Search for the cell housing the specified text and yield its (X, Y) center coordinate. 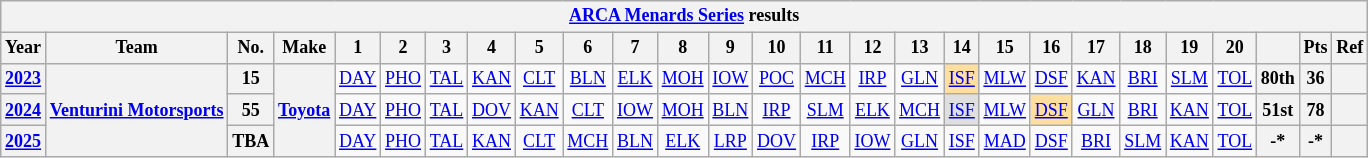
TBA (251, 140)
10 (777, 48)
6 (588, 48)
12 (872, 48)
MAD (1004, 140)
4 (492, 48)
Pts (1316, 48)
3 (446, 48)
Venturini Motorsports (136, 110)
2025 (24, 140)
19 (1190, 48)
2023 (24, 78)
POC (777, 78)
16 (1051, 48)
9 (730, 48)
7 (636, 48)
78 (1316, 110)
5 (539, 48)
2024 (24, 110)
14 (962, 48)
ARCA Menards Series results (684, 16)
17 (1096, 48)
2 (404, 48)
80th (1278, 78)
LRP (730, 140)
20 (1234, 48)
1 (358, 48)
Toyota (304, 110)
36 (1316, 78)
Make (304, 48)
18 (1143, 48)
13 (920, 48)
No. (251, 48)
Ref (1350, 48)
8 (682, 48)
Year (24, 48)
11 (825, 48)
Team (136, 48)
51st (1278, 110)
55 (251, 110)
